Return [X, Y] of the center of cell containing provided text 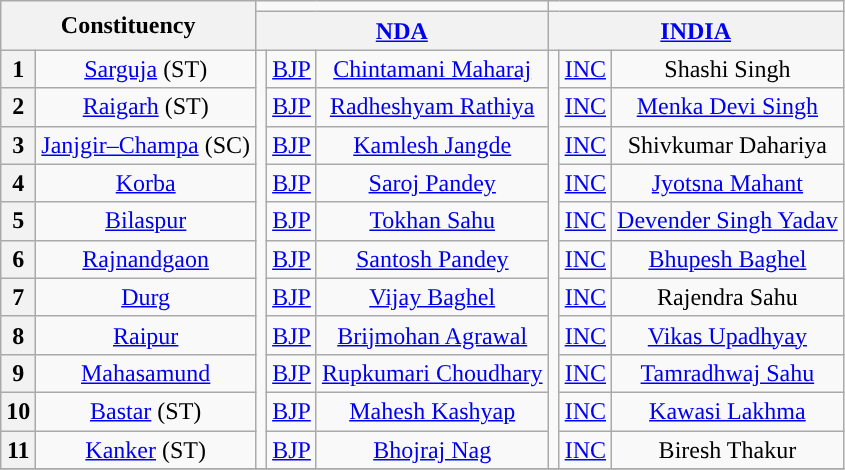
Janjgir–Champa (SC) [146, 145]
Rupkumari Choudhary [432, 373]
Bilaspur [146, 221]
Vijay Baghel [432, 297]
Kanker (ST) [146, 449]
Sarguja (ST) [146, 69]
Saroj Pandey [432, 183]
10 [18, 411]
Chintamani Maharaj [432, 69]
Brijmohan Agrawal [432, 335]
Raipur [146, 335]
Rajnandgaon [146, 259]
Raigarh (ST) [146, 107]
Biresh Thakur [728, 449]
2 [18, 107]
9 [18, 373]
Shashi Singh [728, 69]
Vikas Upadhyay [728, 335]
Constituency [128, 26]
3 [18, 145]
Mahesh Kashyap [432, 411]
Devender Singh Yadav [728, 221]
Santosh Pandey [432, 259]
1 [18, 69]
Bhojraj Nag [432, 449]
6 [18, 259]
Tamradhwaj Sahu [728, 373]
Kamlesh Jangde [432, 145]
Kawasi Lakhma [728, 411]
NDA [402, 31]
Menka Devi Singh [728, 107]
Korba [146, 183]
Rajendra Sahu [728, 297]
Bhupesh Baghel [728, 259]
Mahasamund [146, 373]
4 [18, 183]
Bastar (ST) [146, 411]
Radheshyam Rathiya [432, 107]
11 [18, 449]
Tokhan Sahu [432, 221]
8 [18, 335]
7 [18, 297]
Shivkumar Dahariya [728, 145]
INDIA [696, 31]
Jyotsna Mahant [728, 183]
Durg [146, 297]
5 [18, 221]
